Provide the (x, y) coordinate of the cell's center where the given text is located.  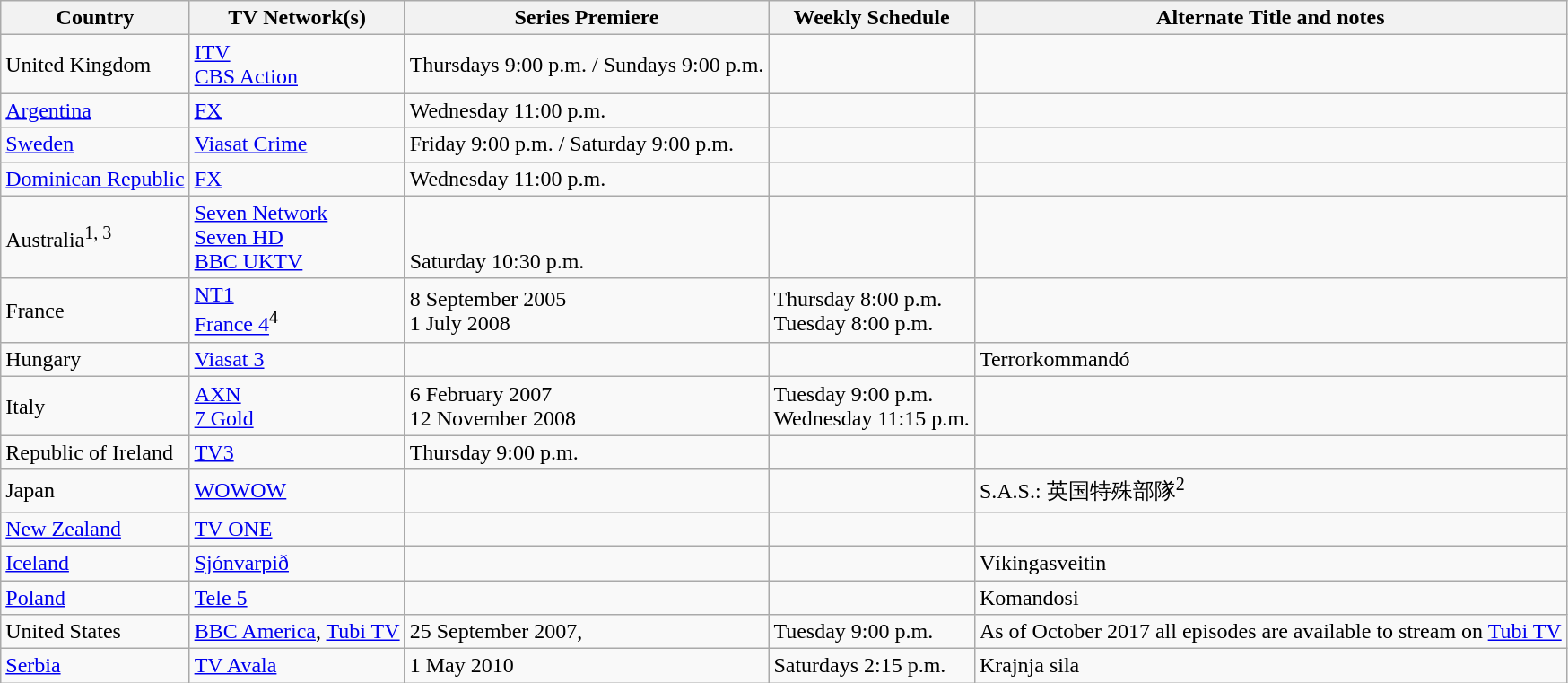
TV Avala (297, 666)
Viasat Crime (297, 144)
Thursdays 9:00 p.m. / Sundays 9:00 p.m. (587, 65)
6 February 200712 November 2008 (587, 406)
Tele 5 (297, 598)
1 May 2010 (587, 666)
Series Premiere (587, 18)
Thursday 9:00 p.m. (587, 452)
S.A.S.: 英国特殊部隊2 (1270, 491)
25 September 2007, (587, 632)
New Zealand (95, 529)
Serbia (95, 666)
ITVCBS Action (297, 65)
Saturdays 2:15 p.m. (872, 666)
Sweden (95, 144)
8 September 20051 July 2008 (587, 311)
NT1France 44 (297, 311)
TV ONE (297, 529)
Weekly Schedule (872, 18)
France (95, 311)
Country (95, 18)
Alternate Title and notes (1270, 18)
Dominican Republic (95, 179)
WOWOW (297, 491)
Friday 9:00 p.m. / Saturday 9:00 p.m. (587, 144)
Saturday 10:30 p.m. (587, 237)
TV3 (297, 452)
AXN7 Gold (297, 406)
Japan (95, 491)
Thursday 8:00 p.m. Tuesday 8:00 p.m. (872, 311)
Víkingasveitin (1270, 563)
As of October 2017 all episodes are available to stream on Tubi TV (1270, 632)
Seven NetworkSeven HDBBC UKTV (297, 237)
Italy (95, 406)
Komandosi (1270, 598)
Krajnja sila (1270, 666)
Republic of Ireland (95, 452)
Terrorkommandó (1270, 360)
Australia1, 3 (95, 237)
United States (95, 632)
Viasat 3 (297, 360)
Hungary (95, 360)
TV Network(s) (297, 18)
Iceland (95, 563)
United Kingdom (95, 65)
Poland (95, 598)
Tuesday 9:00 p.m.Wednesday 11:15 p.m. (872, 406)
Argentina (95, 110)
Sjónvarpið (297, 563)
Tuesday 9:00 p.m. (872, 632)
BBC America, Tubi TV (297, 632)
